Identify which cell holds the provided text, then report its (X, Y) central coordinate. 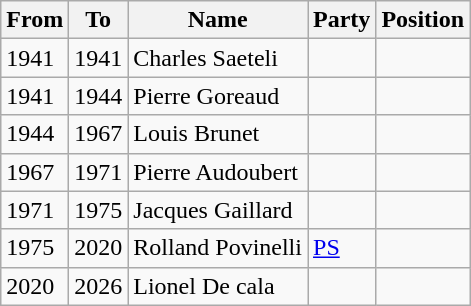
2026 (98, 286)
PS (342, 248)
Jacques Gaillard (218, 210)
Party (342, 20)
From (35, 20)
Pierre Goreaud (218, 96)
To (98, 20)
Charles Saeteli (218, 58)
Position (423, 20)
Pierre Audoubert (218, 172)
Louis Brunet (218, 134)
Lionel De cala (218, 286)
Rolland Povinelli (218, 248)
Name (218, 20)
